Find where the given text appears and provide that cell's center as (x, y) coordinate. 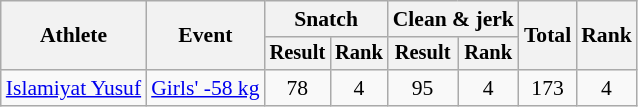
173 (548, 88)
Girls' -58 kg (205, 88)
95 (423, 88)
Event (205, 36)
Clean & jerk (454, 19)
Athlete (74, 36)
Snatch (326, 19)
Total (548, 36)
Islamiyat Yusuf (74, 88)
78 (298, 88)
